Extract the (x, y) coordinate from the center of the cell holding the provided text.  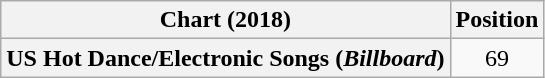
Position (497, 20)
US Hot Dance/Electronic Songs (Billboard) (226, 58)
Chart (2018) (226, 20)
69 (497, 58)
